Provide the [X, Y] coordinate of the cell's center where the given text is located.  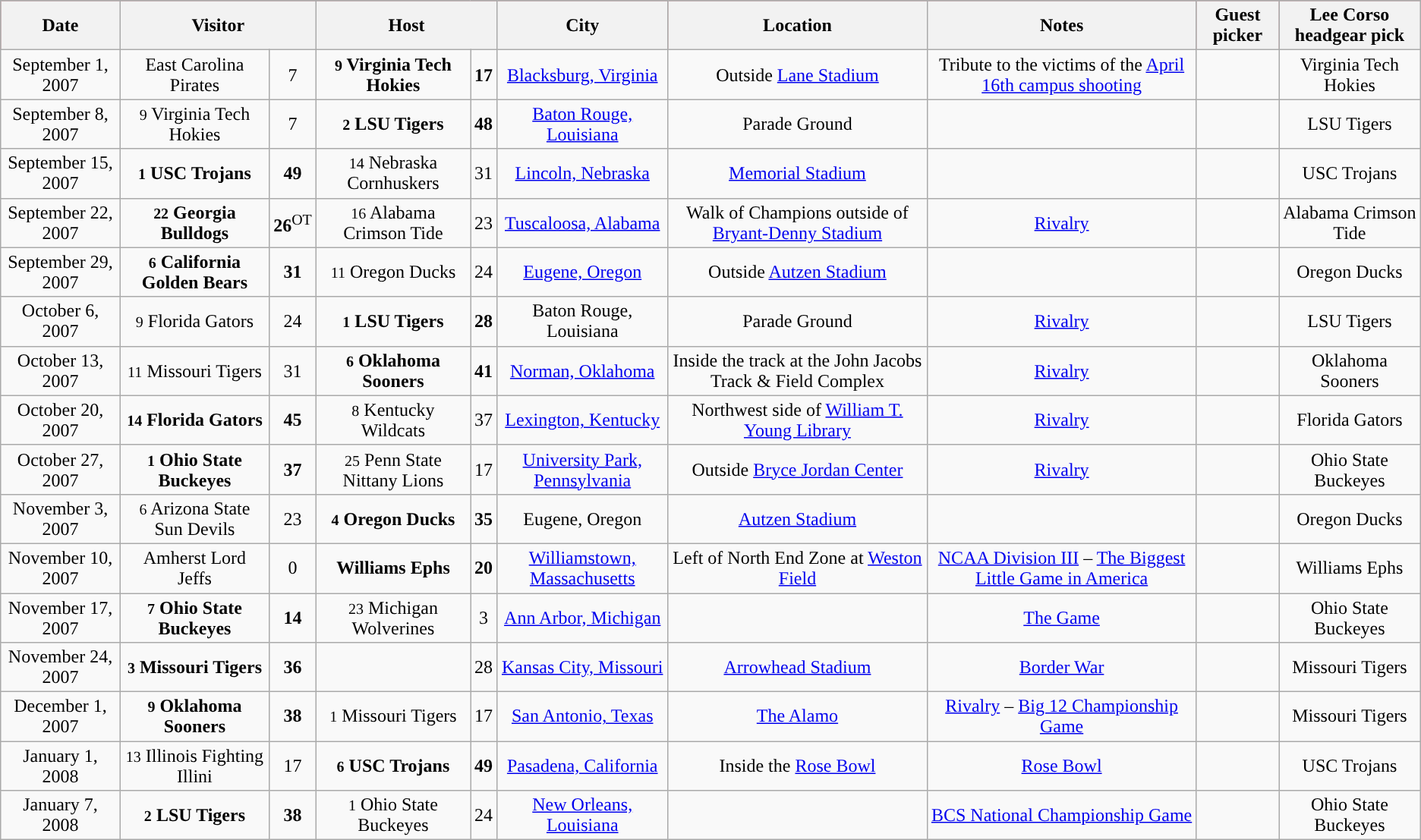
11 Missouri Tigers [194, 370]
Walk of Champions outside of Bryant-Denny Stadium [797, 223]
9 Florida Gators [194, 322]
Lee Corso headgear pick [1350, 26]
6 Arizona State Sun Devils [194, 519]
6 California Golden Bears [194, 272]
14 [293, 618]
October 13, 2007 [61, 370]
Outside Autzen Stadium [797, 272]
3 Missouri Tigers [194, 668]
San Antonio, Texas [583, 716]
45 [293, 420]
Arrowhead Stadium [797, 668]
November 3, 2007 [61, 519]
36 [293, 668]
Notes [1061, 26]
September 29, 2007 [61, 272]
November 10, 2007 [61, 568]
Lexington, Kentucky [583, 420]
Guest picker [1237, 26]
Alabama Crimson Tide [1350, 223]
48 [484, 124]
Border War [1061, 668]
October 6, 2007 [61, 322]
Pasadena, California [583, 766]
1 Missouri Tigers [393, 716]
Norman, Oklahoma [583, 370]
Left of North End Zone at Weston Field [797, 568]
November 17, 2007 [61, 618]
Location [797, 26]
October 27, 2007 [61, 469]
Host [406, 26]
NCAA Division III – The Biggest Little Game in America [1061, 568]
Virginia Tech Hokies [1350, 74]
8 Kentucky Wildcats [393, 420]
Florida Gators [1350, 420]
41 [484, 370]
September 15, 2007 [61, 173]
Outside Lane Stadium [797, 74]
1 USC Trojans [194, 173]
20 [484, 568]
Amherst Lord Jeffs [194, 568]
14 Florida Gators [194, 420]
Inside the track at the John Jacobs Track & Field Complex [797, 370]
Memorial Stadium [797, 173]
26OT [293, 223]
Inside the Rose Bowl [797, 766]
Tuscaloosa, Alabama [583, 223]
Rivalry – Big 12 Championship Game [1061, 716]
January 1, 2008 [61, 766]
Rose Bowl [1061, 766]
0 [293, 568]
November 24, 2007 [61, 668]
December 1, 2007 [61, 716]
11 Oregon Ducks [393, 272]
September 22, 2007 [61, 223]
New Orleans, Louisiana [583, 815]
Williamstown, Massachusetts [583, 568]
1 LSU Tigers [393, 322]
Autzen Stadium [797, 519]
Lincoln, Nebraska [583, 173]
25 Penn State Nittany Lions [393, 469]
The Game [1061, 618]
Outside Bryce Jordan Center [797, 469]
16 Alabama Crimson Tide [393, 223]
13 Illinois Fighting Illini [194, 766]
Blacksburg, Virginia [583, 74]
September 8, 2007 [61, 124]
City [583, 26]
14 Nebraska Cornhuskers [393, 173]
Oklahoma Sooners [1350, 370]
Tribute to the victims of the April 16th campus shooting [1061, 74]
University Park, Pennsylvania [583, 469]
9 Oklahoma Sooners [194, 716]
7 Ohio State Buckeyes [194, 618]
Northwest side of William T. Young Library [797, 420]
East Carolina Pirates [194, 74]
January 7, 2008 [61, 815]
The Alamo [797, 716]
Visitor [218, 26]
3 [484, 618]
October 20, 2007 [61, 420]
6 USC Trojans [393, 766]
Kansas City, Missouri [583, 668]
September 1, 2007 [61, 74]
6 Oklahoma Sooners [393, 370]
Ann Arbor, Michigan [583, 618]
23 Michigan Wolverines [393, 618]
4 Oregon Ducks [393, 519]
22 Georgia Bulldogs [194, 223]
BCS National Championship Game [1061, 815]
Date [61, 26]
35 [484, 519]
